Provide the [X, Y] coordinate of the cell's center where the given text is located.  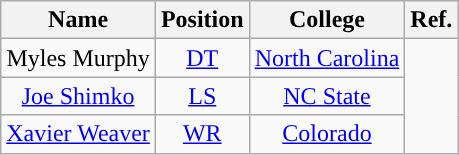
DT [202, 58]
Ref. [432, 20]
Myles Murphy [78, 58]
North Carolina [327, 58]
LS [202, 96]
Name [78, 20]
Colorado [327, 134]
NC State [327, 96]
College [327, 20]
Position [202, 20]
Xavier Weaver [78, 134]
Joe Shimko [78, 96]
WR [202, 134]
